Return (x, y) of the center of cell containing provided text 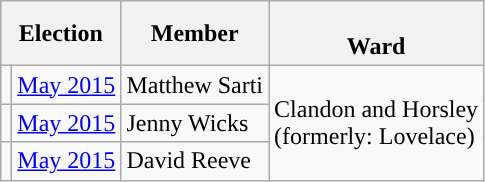
Clandon and Horsley (formerly: Lovelace) (376, 123)
Election (61, 34)
Member (195, 34)
Ward (376, 34)
Jenny Wicks (195, 123)
Matthew Sarti (195, 85)
David Reeve (195, 161)
